Find where the given text appears and provide that cell's center as [X, Y] coordinate. 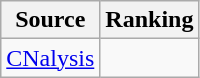
Ranking [150, 20]
CNalysis [50, 58]
Source [50, 20]
